Capture the cell that displays the provided text and extract its [X, Y] central coordinate. 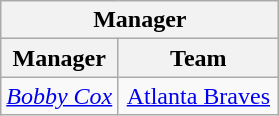
Team [198, 58]
Atlanta Braves [198, 96]
Bobby Cox [60, 96]
